Locate the cell with the specified text and output its [X, Y] center coordinate. 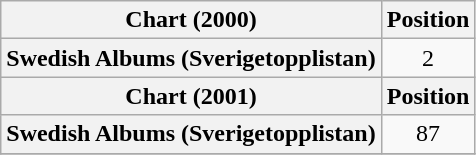
Chart (2000) [191, 20]
2 [428, 58]
Chart (2001) [191, 96]
87 [428, 134]
